Locate the cell with the specified text and output its [X, Y] center coordinate. 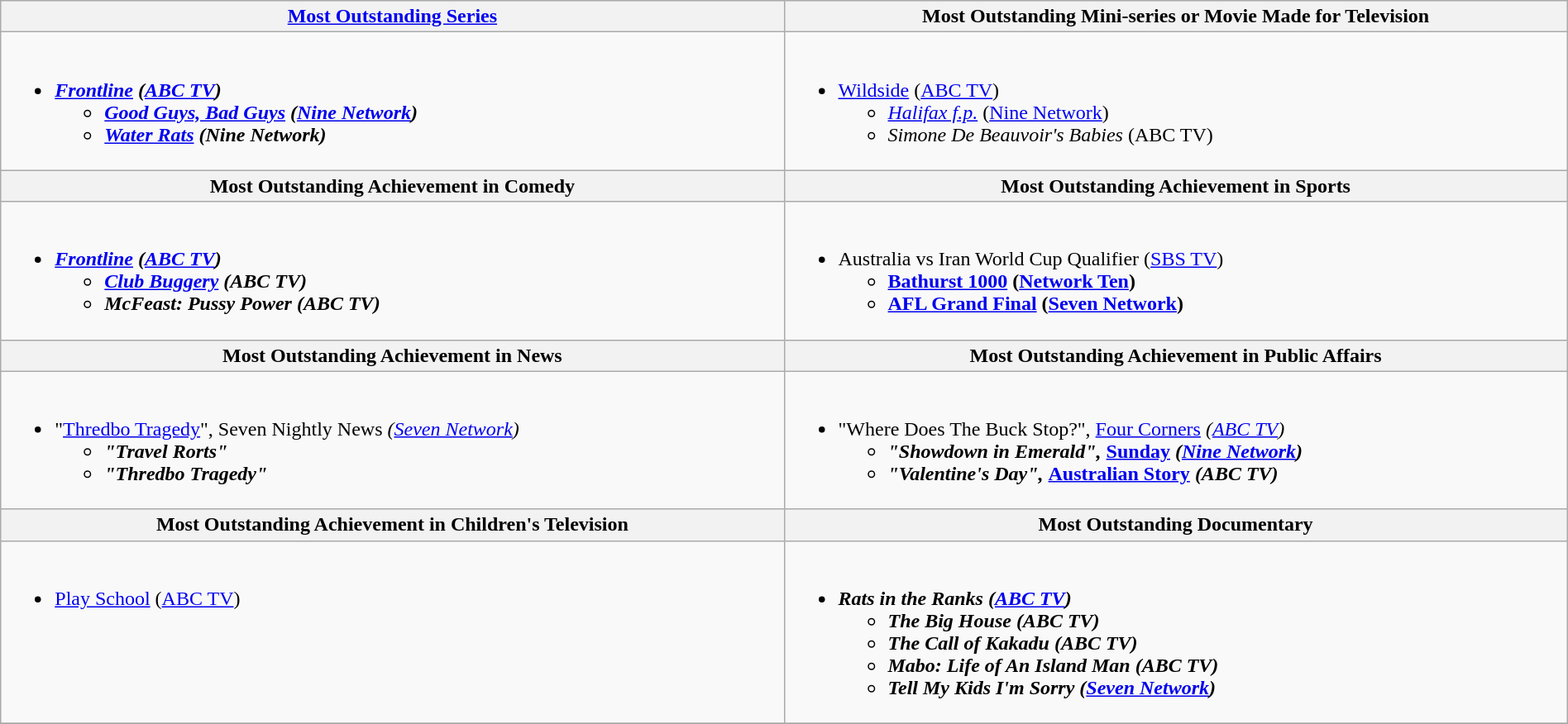
Most Outstanding Series [392, 17]
Most Outstanding Mini-series or Movie Made for Television [1176, 17]
Wildside (ABC TV)Halifax f.p. (Nine Network)Simone De Beauvoir's Babies (ABC TV) [1176, 101]
Most Outstanding Achievement in Comedy [392, 186]
Frontline (ABC TV)Club Buggery (ABC TV)McFeast: Pussy Power (ABC TV) [392, 271]
Frontline (ABC TV)Good Guys, Bad Guys (Nine Network)Water Rats (Nine Network) [392, 101]
Australia vs Iran World Cup Qualifier (SBS TV)Bathurst 1000 (Network Ten)AFL Grand Final (Seven Network) [1176, 271]
Most Outstanding Documentary [1176, 525]
Most Outstanding Achievement in Sports [1176, 186]
Rats in the Ranks (ABC TV)The Big House (ABC TV)The Call of Kakadu (ABC TV)Mabo: Life of An Island Man (ABC TV)Tell My Kids I'm Sorry (Seven Network) [1176, 631]
Most Outstanding Achievement in Public Affairs [1176, 355]
Most Outstanding Achievement in Children's Television [392, 525]
Play School (ABC TV) [392, 631]
"Thredbo Tragedy", Seven Nightly News (Seven Network)"Travel Rorts""Thredbo Tragedy" [392, 440]
"Where Does The Buck Stop?", Four Corners (ABC TV)"Showdown in Emerald", Sunday (Nine Network)"Valentine's Day", Australian Story (ABC TV) [1176, 440]
Most Outstanding Achievement in News [392, 355]
